Output the (x, y) coordinate of the center of the cell containing the given text.  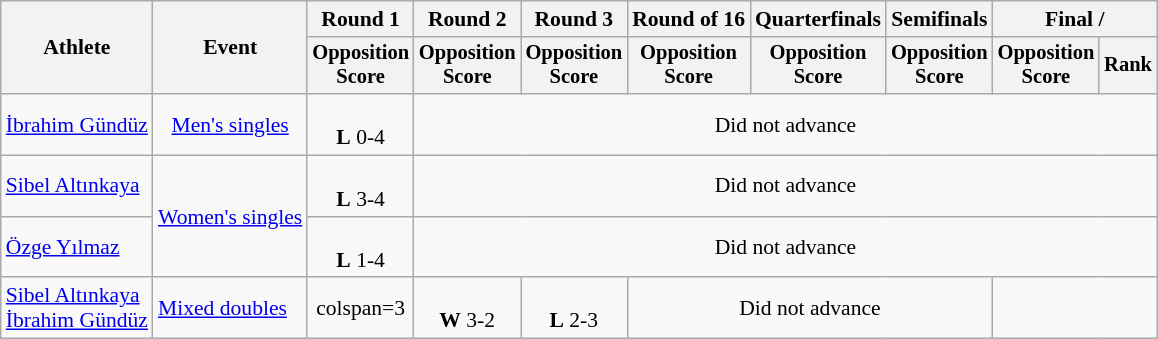
Sibel Altınkaya (77, 186)
Quarterfinals (818, 19)
L 1-4 (360, 248)
Sibel Altınkayaİbrahim Gündüz (77, 308)
Round 1 (360, 19)
L 2-3 (574, 308)
Round 2 (468, 19)
Semifinals (940, 19)
Round of 16 (688, 19)
Round 3 (574, 19)
colspan=3 (360, 308)
İbrahim Gündüz (77, 124)
Athlete (77, 48)
Mixed doubles (230, 308)
Özge Yılmaz (77, 248)
Event (230, 48)
L 3-4 (360, 186)
Men's singles (230, 124)
L 0-4 (360, 124)
Rank (1128, 66)
W 3-2 (468, 308)
Women's singles (230, 217)
Final / (1075, 19)
